Output the [x, y] coordinate of the center of the cell containing the given text.  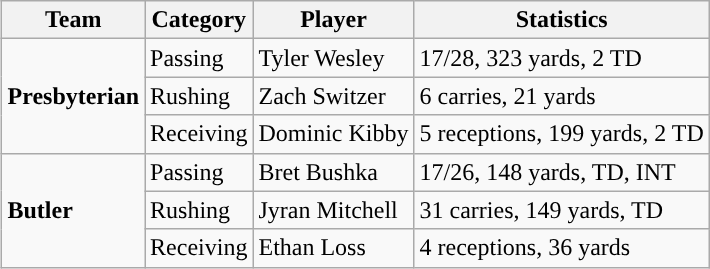
Zach Switzer [334, 96]
Ethan Loss [334, 248]
5 receptions, 199 yards, 2 TD [562, 134]
Category [199, 20]
Tyler Wesley [334, 58]
31 carries, 149 yards, TD [562, 210]
Butler [74, 210]
Dominic Kibby [334, 134]
Bret Bushka [334, 172]
Team [74, 20]
4 receptions, 36 yards [562, 248]
17/26, 148 yards, TD, INT [562, 172]
17/28, 323 yards, 2 TD [562, 58]
Presbyterian [74, 96]
Jyran Mitchell [334, 210]
6 carries, 21 yards [562, 96]
Statistics [562, 20]
Player [334, 20]
